Find where the given text appears and provide that cell's center as (x, y) coordinate. 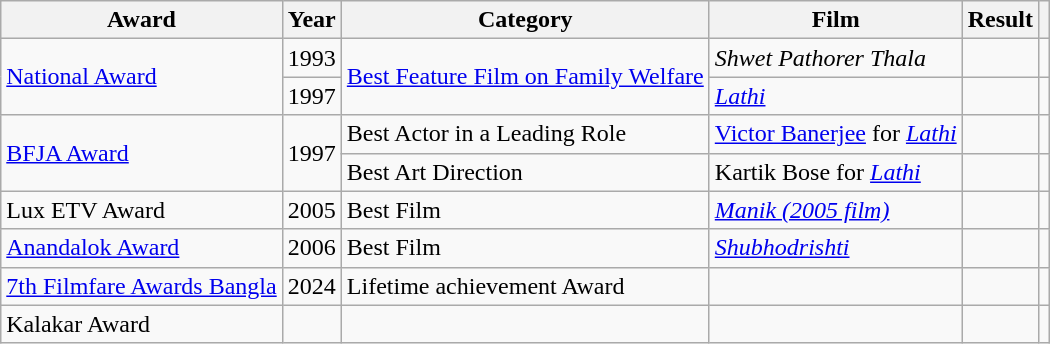
Victor Banerjee for Lathi (836, 134)
Lux ETV Award (142, 210)
2006 (312, 248)
Award (142, 20)
Best Art Direction (525, 172)
Best Actor in a Leading Role (525, 134)
Shubhodrishti (836, 248)
Year (312, 20)
Lathi (836, 96)
7th Filmfare Awards Bangla (142, 286)
Shwet Pathorer Thala (836, 58)
Kartik Bose for Lathi (836, 172)
Anandalok Award (142, 248)
Lifetime achievement Award (525, 286)
National Award (142, 77)
Best Feature Film on Family Welfare (525, 77)
Manik (2005 film) (836, 210)
Result (1000, 20)
BFJA Award (142, 153)
Kalakar Award (142, 324)
Film (836, 20)
2024 (312, 286)
2005 (312, 210)
Category (525, 20)
1993 (312, 58)
